Provide the (X, Y) coordinate of the cell's center where the given text is located.  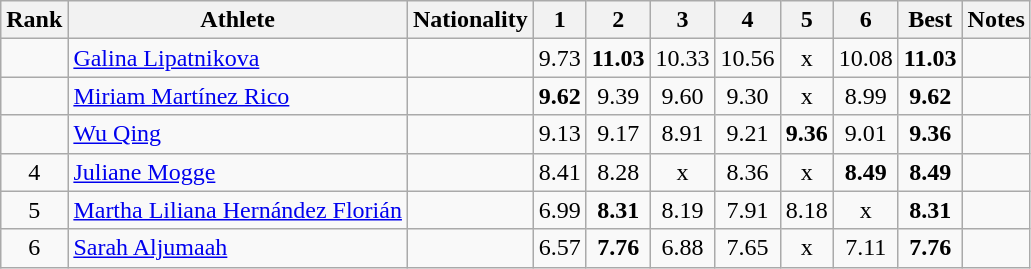
9.30 (748, 96)
7.11 (866, 248)
Juliane Mogge (238, 172)
Rank (34, 20)
1 (560, 20)
10.33 (682, 58)
9.17 (618, 134)
9.39 (618, 96)
Athlete (238, 20)
8.91 (682, 134)
7.91 (748, 210)
8.28 (618, 172)
Galina Lipatnikova (238, 58)
9.60 (682, 96)
Notes (996, 20)
Martha Liliana Hernández Florián (238, 210)
6.57 (560, 248)
9.73 (560, 58)
8.18 (806, 210)
Best (930, 20)
9.21 (748, 134)
Nationality (470, 20)
Miriam Martínez Rico (238, 96)
10.08 (866, 58)
9.13 (560, 134)
Sarah Aljumaah (238, 248)
8.41 (560, 172)
10.56 (748, 58)
8.36 (748, 172)
2 (618, 20)
3 (682, 20)
6.88 (682, 248)
8.19 (682, 210)
7.65 (748, 248)
6.99 (560, 210)
9.01 (866, 134)
8.99 (866, 96)
Wu Qing (238, 134)
